Find where the given text appears and provide that cell's center as (X, Y) coordinate. 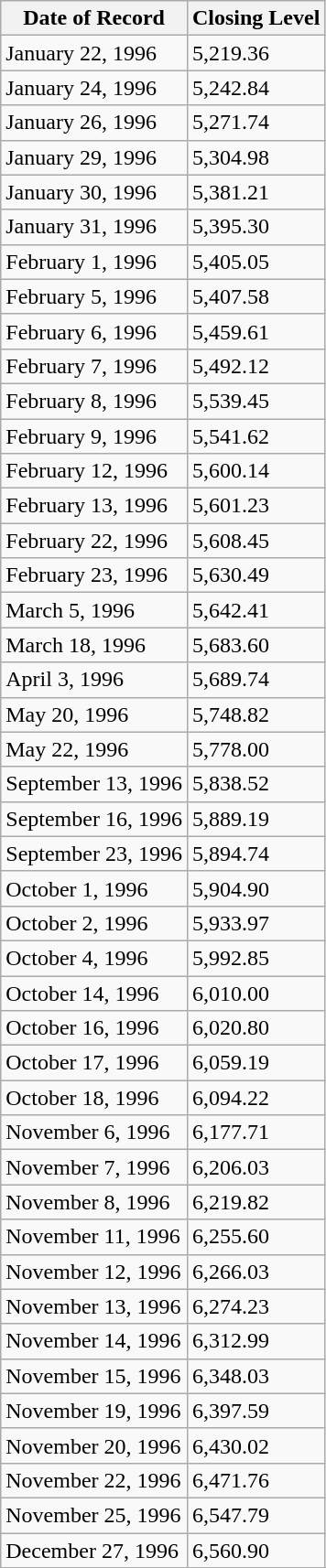
5,683.60 (255, 645)
5,689.74 (255, 680)
6,348.03 (255, 1376)
5,894.74 (255, 854)
February 13, 1996 (94, 506)
February 22, 1996 (94, 541)
6,206.03 (255, 1167)
February 1, 1996 (94, 262)
February 8, 1996 (94, 401)
5,608.45 (255, 541)
November 15, 1996 (94, 1376)
November 19, 1996 (94, 1411)
6,430.02 (255, 1445)
6,255.60 (255, 1237)
5,904.90 (255, 888)
6,312.99 (255, 1341)
November 7, 1996 (94, 1167)
5,541.62 (255, 436)
September 13, 1996 (94, 784)
6,219.82 (255, 1202)
May 20, 1996 (94, 714)
October 17, 1996 (94, 1063)
November 14, 1996 (94, 1341)
6,547.79 (255, 1515)
February 9, 1996 (94, 436)
5,304.98 (255, 157)
February 23, 1996 (94, 575)
5,271.74 (255, 123)
5,642.41 (255, 610)
5,242.84 (255, 88)
September 16, 1996 (94, 819)
February 12, 1996 (94, 471)
6,059.19 (255, 1063)
April 3, 1996 (94, 680)
6,471.76 (255, 1480)
November 20, 1996 (94, 1445)
January 26, 1996 (94, 123)
5,630.49 (255, 575)
September 23, 1996 (94, 854)
5,748.82 (255, 714)
5,601.23 (255, 506)
5,992.85 (255, 958)
5,459.61 (255, 331)
October 18, 1996 (94, 1098)
November 13, 1996 (94, 1306)
November 25, 1996 (94, 1515)
January 30, 1996 (94, 192)
6,266.03 (255, 1272)
5,405.05 (255, 262)
5,381.21 (255, 192)
October 14, 1996 (94, 993)
October 4, 1996 (94, 958)
March 18, 1996 (94, 645)
January 24, 1996 (94, 88)
January 22, 1996 (94, 53)
6,094.22 (255, 1098)
5,600.14 (255, 471)
November 8, 1996 (94, 1202)
6,177.71 (255, 1133)
6,020.80 (255, 1028)
January 29, 1996 (94, 157)
6,560.90 (255, 1551)
6,274.23 (255, 1306)
October 1, 1996 (94, 888)
January 31, 1996 (94, 227)
5,838.52 (255, 784)
February 5, 1996 (94, 296)
6,010.00 (255, 993)
November 22, 1996 (94, 1480)
October 2, 1996 (94, 923)
November 11, 1996 (94, 1237)
5,778.00 (255, 749)
5,395.30 (255, 227)
February 7, 1996 (94, 366)
5,889.19 (255, 819)
5,933.97 (255, 923)
November 12, 1996 (94, 1272)
5,219.36 (255, 53)
5,492.12 (255, 366)
5,407.58 (255, 296)
May 22, 1996 (94, 749)
6,397.59 (255, 1411)
Date of Record (94, 18)
February 6, 1996 (94, 331)
December 27, 1996 (94, 1551)
March 5, 1996 (94, 610)
Closing Level (255, 18)
October 16, 1996 (94, 1028)
5,539.45 (255, 401)
November 6, 1996 (94, 1133)
